From the cell containing the given text, extract its center point as (X, Y) coordinate. 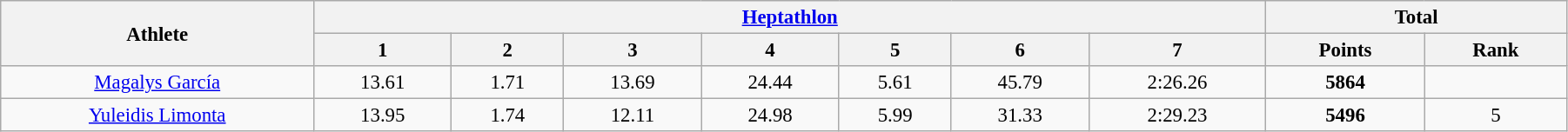
31.33 (1020, 115)
6 (1020, 50)
5.61 (895, 82)
Yuleidis Limonta (157, 115)
3 (633, 50)
24.98 (770, 115)
5496 (1345, 115)
1.71 (508, 82)
5864 (1345, 82)
Athlete (157, 33)
2:26.26 (1177, 82)
2 (508, 50)
12.11 (633, 115)
4 (770, 50)
5.99 (895, 115)
2:29.23 (1177, 115)
13.61 (383, 82)
24.44 (770, 82)
13.69 (633, 82)
Points (1345, 50)
7 (1177, 50)
Magalys García (157, 82)
1.74 (508, 115)
Total (1417, 17)
Rank (1495, 50)
Heptathlon (790, 17)
1 (383, 50)
13.95 (383, 115)
45.79 (1020, 82)
